Scan for the cell matching the given text and deliver its (X, Y) coordinate at center. 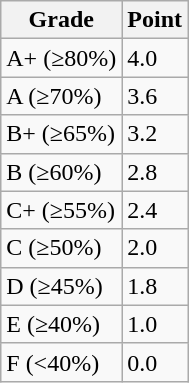
4.0 (155, 58)
3.6 (155, 96)
2.4 (155, 210)
0.0 (155, 362)
B (≥60%) (62, 172)
3.2 (155, 134)
A+ (≥80%) (62, 58)
E (≥40%) (62, 324)
Grade (62, 20)
B+ (≥65%) (62, 134)
1.8 (155, 286)
1.0 (155, 324)
C+ (≥55%) (62, 210)
2.0 (155, 248)
C (≥50%) (62, 248)
F (<40%) (62, 362)
2.8 (155, 172)
Point (155, 20)
A (≥70%) (62, 96)
D (≥45%) (62, 286)
